Determine the [x, y] coordinate at the center of the cell enclosing the given text.  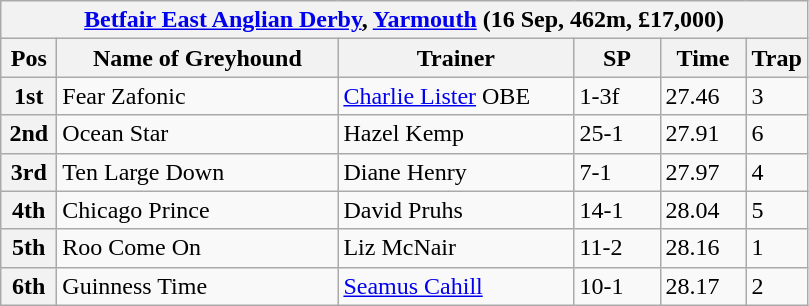
Charlie Lister OBE [456, 96]
Pos [29, 58]
27.91 [703, 134]
Diane Henry [456, 172]
3rd [29, 172]
6th [29, 286]
6 [776, 134]
Ten Large Down [198, 172]
25-1 [617, 134]
Chicago Prince [198, 210]
28.04 [703, 210]
10-1 [617, 286]
1-3f [617, 96]
Fear Zafonic [198, 96]
28.17 [703, 286]
5th [29, 248]
14-1 [617, 210]
27.97 [703, 172]
Time [703, 58]
Roo Come On [198, 248]
4 [776, 172]
11-2 [617, 248]
Hazel Kemp [456, 134]
4th [29, 210]
3 [776, 96]
1 [776, 248]
2 [776, 286]
1st [29, 96]
Liz McNair [456, 248]
27.46 [703, 96]
Ocean Star [198, 134]
Trap [776, 58]
David Pruhs [456, 210]
Betfair East Anglian Derby, Yarmouth (16 Sep, 462m, £17,000) [404, 20]
28.16 [703, 248]
2nd [29, 134]
SP [617, 58]
Name of Greyhound [198, 58]
7-1 [617, 172]
Seamus Cahill [456, 286]
Trainer [456, 58]
5 [776, 210]
Guinness Time [198, 286]
